Pinpoint the cell where the given text exists, returning its (X, Y) midpoint coordinate. 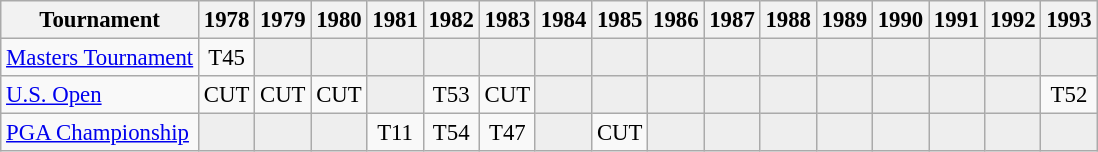
Masters Tournament (100, 58)
1987 (732, 20)
1992 (1013, 20)
1985 (620, 20)
1990 (900, 20)
Tournament (100, 20)
1983 (507, 20)
T54 (451, 133)
1980 (339, 20)
1993 (1069, 20)
1982 (451, 20)
1991 (957, 20)
T47 (507, 133)
T11 (395, 133)
1989 (844, 20)
PGA Championship (100, 133)
1978 (227, 20)
T52 (1069, 95)
T53 (451, 95)
T45 (227, 58)
U.S. Open (100, 95)
1979 (283, 20)
1986 (676, 20)
1984 (563, 20)
1988 (788, 20)
1981 (395, 20)
